Determine the [X, Y] coordinate at the center of the cell enclosing the given text.  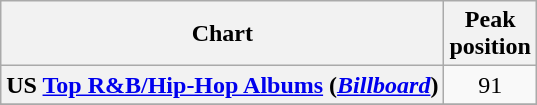
91 [490, 85]
Peakposition [490, 34]
US Top R&B/Hip-Hop Albums (Billboard) [222, 85]
Chart [222, 34]
